Extract the (X, Y) coordinate from the center of the cell holding the provided text.  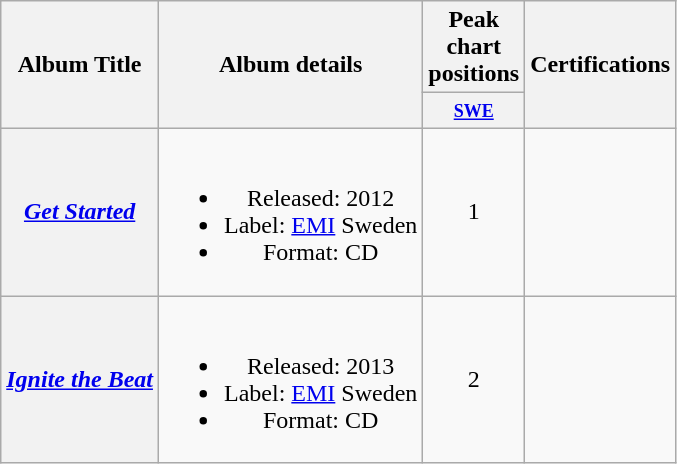
Album details (290, 65)
2 (474, 380)
Certifications (600, 65)
1 (474, 212)
SWE (474, 111)
Get Started (80, 212)
Ignite the Beat (80, 380)
Released: 2013Label: EMI SwedenFormat: CD (290, 380)
Released: 2012Label: EMI SwedenFormat: CD (290, 212)
Peak chart positions (474, 47)
Album Title (80, 65)
